Locate the cell with the specified text and output its [X, Y] center coordinate. 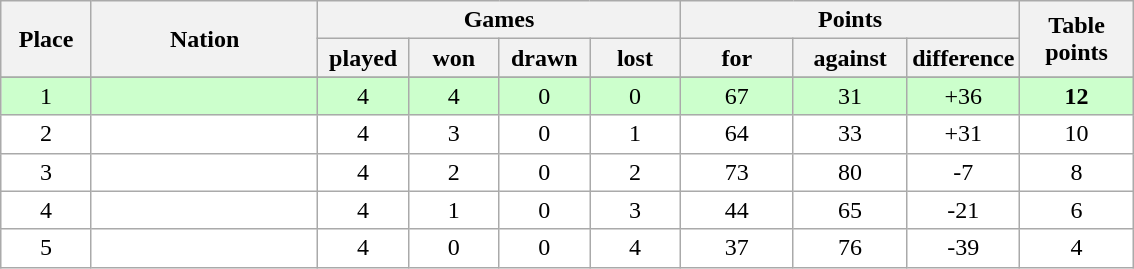
37 [736, 248]
6 [1076, 210]
-7 [964, 172]
Games [499, 20]
64 [736, 134]
lost [636, 58]
+36 [964, 96]
65 [850, 210]
8 [1076, 172]
5 [46, 248]
31 [850, 96]
-39 [964, 248]
drawn [544, 58]
67 [736, 96]
76 [850, 248]
Nation [204, 39]
12 [1076, 96]
44 [736, 210]
against [850, 58]
33 [850, 134]
73 [736, 172]
Tablepoints [1076, 39]
played [364, 58]
80 [850, 172]
Place [46, 39]
-21 [964, 210]
won [454, 58]
difference [964, 58]
+31 [964, 134]
for [736, 58]
10 [1076, 134]
Points [850, 20]
